Locate the cell with the specified text and output its (X, Y) center coordinate. 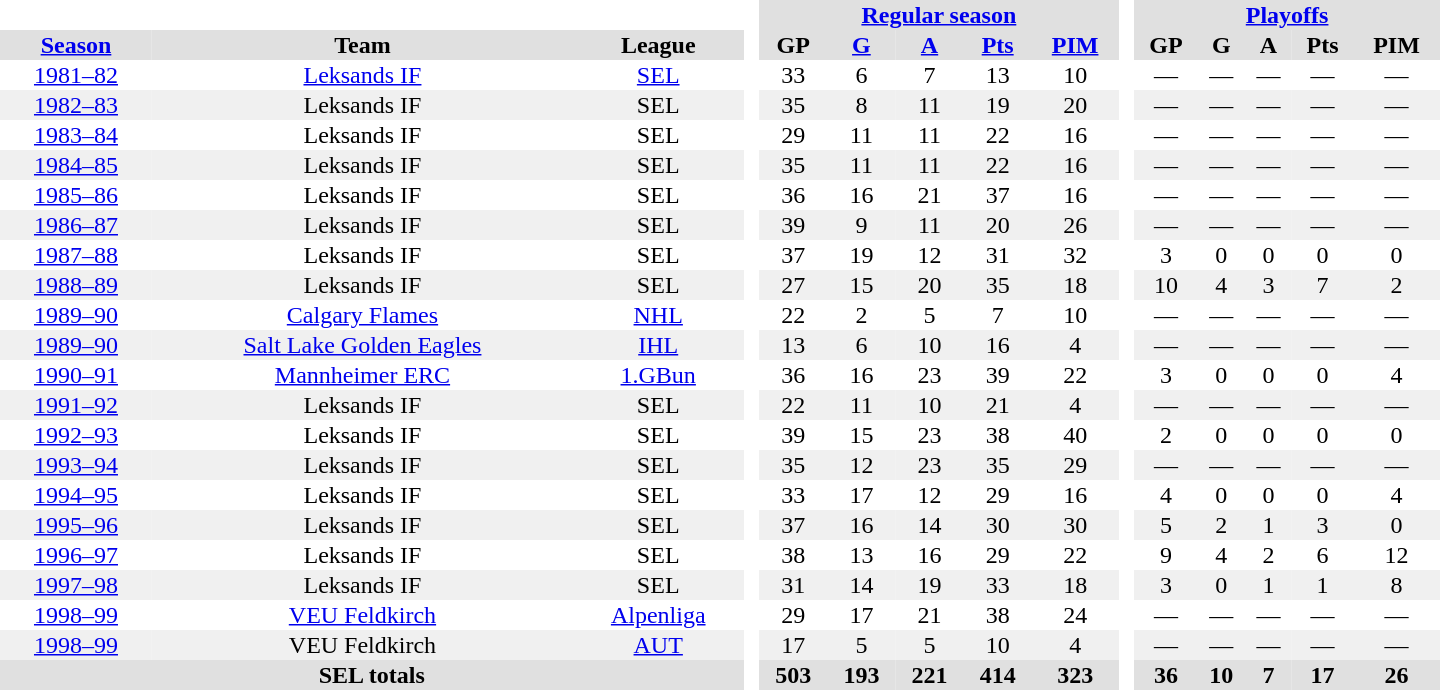
27 (793, 285)
414 (998, 675)
1995–96 (76, 525)
Mannheimer ERC (362, 375)
Team (362, 45)
Alpenliga (658, 615)
1997–98 (76, 585)
1996–97 (76, 555)
League (658, 45)
NHL (658, 315)
503 (793, 675)
323 (1076, 675)
Season (76, 45)
32 (1076, 255)
1990–91 (76, 375)
1986–87 (76, 225)
40 (1076, 435)
221 (929, 675)
SEL totals (372, 675)
1985–86 (76, 195)
Regular season (938, 15)
IHL (658, 345)
1.GBun (658, 375)
Salt Lake Golden Eagles (362, 345)
1992–93 (76, 435)
1984–85 (76, 165)
1991–92 (76, 405)
1983–84 (76, 135)
1987–88 (76, 255)
1994–95 (76, 495)
1988–89 (76, 285)
24 (1076, 615)
Calgary Flames (362, 315)
1993–94 (76, 465)
Playoffs (1287, 15)
1981–82 (76, 75)
1982–83 (76, 105)
193 (861, 675)
AUT (658, 645)
